Return the [x, y] coordinate for the center point of the cell that contains the specified text.  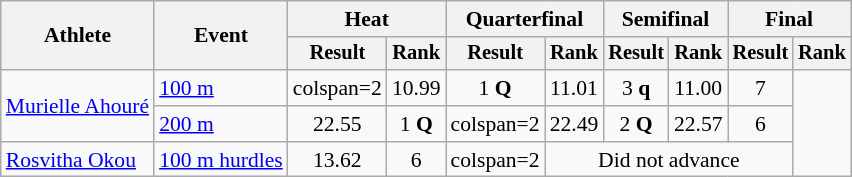
Murielle Ahouré [78, 106]
22.57 [698, 124]
7 [761, 88]
3 q [636, 88]
2 Q [636, 124]
Quarterfinal [525, 19]
Heat [367, 19]
11.00 [698, 88]
10.99 [416, 88]
200 m [221, 124]
11.01 [574, 88]
100 m [221, 88]
22.55 [338, 124]
6 [761, 124]
Final [790, 19]
Athlete [78, 36]
Semifinal [665, 19]
Event [221, 36]
22.49 [574, 124]
